Search for the cell housing the specified text and yield its (x, y) center coordinate. 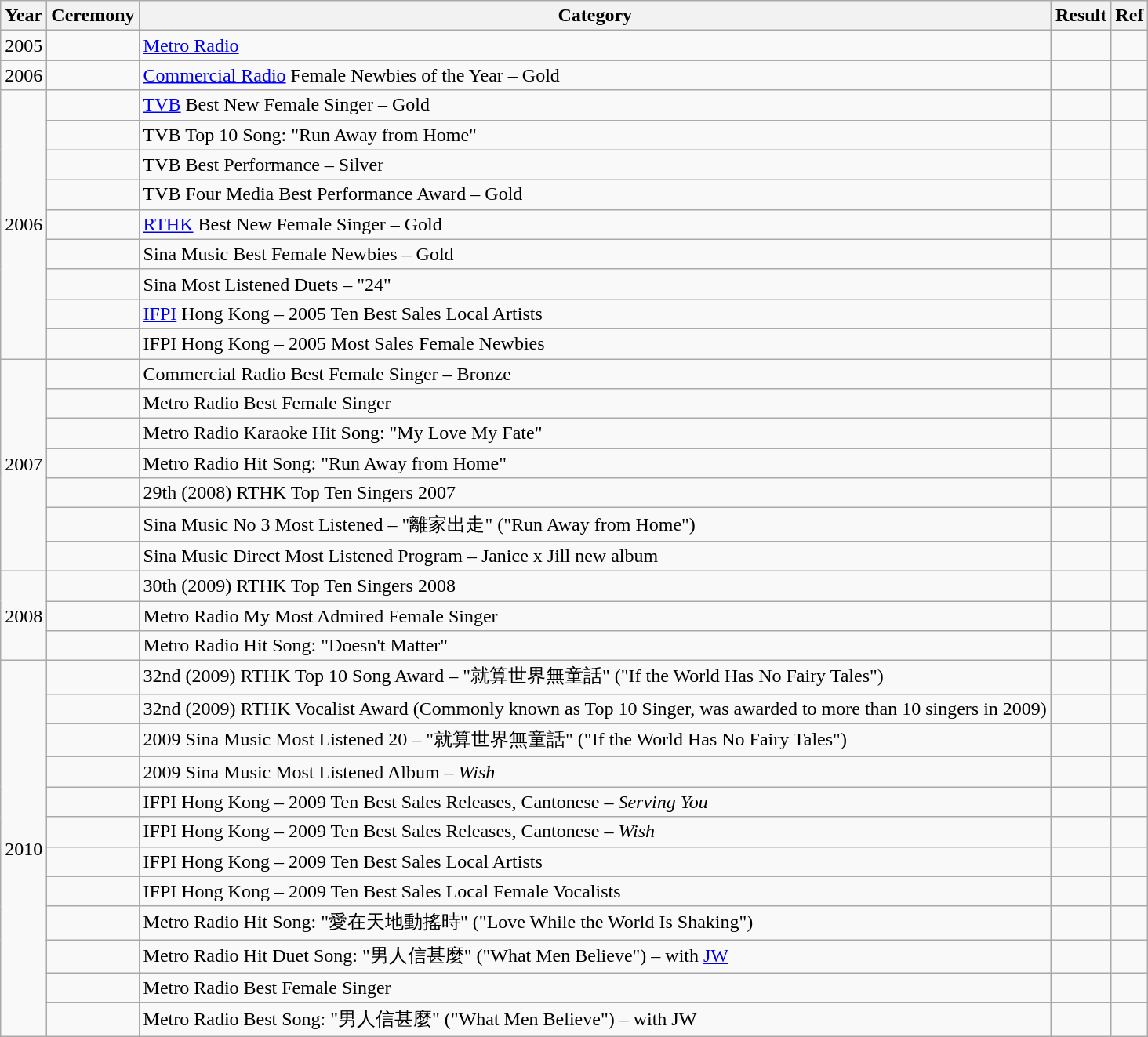
Result (1081, 16)
Sina Music No 3 Most Listened – "離家出走" ("Run Away from Home") (594, 525)
Metro Radio Hit Song: "Run Away from Home" (594, 463)
2005 (24, 45)
29th (2008) RTHK Top Ten Singers 2007 (594, 493)
TVB Best Performance – Silver (594, 165)
TVB Four Media Best Performance Award – Gold (594, 194)
IFPI Hong Kong – 2005 Most Sales Female Newbies (594, 343)
Metro Radio Hit Song: "愛在天地動搖時" ("Love While the World Is Shaking") (594, 923)
Commercial Radio Best Female Singer – Bronze (594, 374)
Commercial Radio Female Newbies of the Year – Gold (594, 75)
2008 (24, 615)
2009 Sina Music Most Listened 20 – "就算世界無童話" ("If the World Has No Fairy Tales") (594, 740)
Metro Radio My Most Admired Female Singer (594, 615)
IFPI Hong Kong – 2009 Ten Best Sales Local Female Vocalists (594, 891)
TVB Best New Female Singer – Gold (594, 105)
IFPI Hong Kong – 2009 Ten Best Sales Releases, Cantonese – Serving You (594, 802)
Sina Most Listened Duets – "24" (594, 284)
Metro Radio Hit Song: "Doesn't Matter" (594, 646)
Ceremony (93, 16)
RTHK Best New Female Singer – Gold (594, 224)
30th (2009) RTHK Top Ten Singers 2008 (594, 586)
TVB Top 10 Song: "Run Away from Home" (594, 135)
32nd (2009) RTHK Vocalist Award (Commonly known as Top 10 Singer, was awarded to more than 10 singers in 2009) (594, 709)
Category (594, 16)
32nd (2009) RTHK Top 10 Song Award – "就算世界無童話" ("If the World Has No Fairy Tales") (594, 677)
Metro Radio Karaoke Hit Song: "My Love My Fate" (594, 433)
Sina Music Direct Most Listened Program – Janice x Jill new album (594, 556)
2009 Sina Music Most Listened Album – Wish (594, 772)
Metro Radio Hit Duet Song: "男人信甚麼" ("What Men Believe") – with JW (594, 956)
Ref (1129, 16)
IFPI Hong Kong – 2009 Ten Best Sales Local Artists (594, 861)
IFPI Hong Kong – 2005 Ten Best Sales Local Artists (594, 314)
Year (24, 16)
Metro Radio Best Song: "男人信甚麼" ("What Men Believe") – with JW (594, 1019)
Metro Radio (594, 45)
Sina Music Best Female Newbies – Gold (594, 254)
2007 (24, 466)
2010 (24, 848)
IFPI Hong Kong – 2009 Ten Best Sales Releases, Cantonese – Wish (594, 832)
